Return the (X, Y) coordinate for the center point of the cell that contains the specified text.  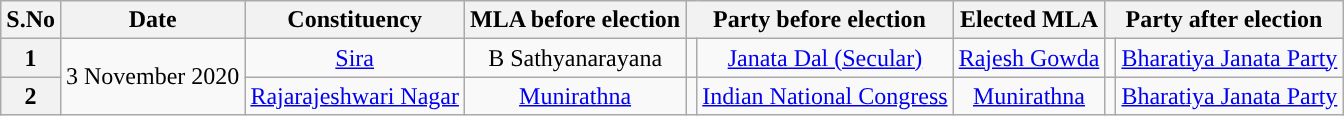
Indian National Congress (825, 96)
B Sathyanarayana (574, 58)
Party before election (820, 20)
Elected MLA (1029, 20)
3 November 2020 (152, 77)
Janata Dal (Secular) (825, 58)
2 (31, 96)
Rajesh Gowda (1029, 58)
Sira (355, 58)
Party after election (1224, 20)
Rajarajeshwari Nagar (355, 96)
1 (31, 58)
Date (152, 20)
Constituency (355, 20)
S.No (31, 20)
MLA before election (574, 20)
